Locate the cell with the specified text and output its [X, Y] center coordinate. 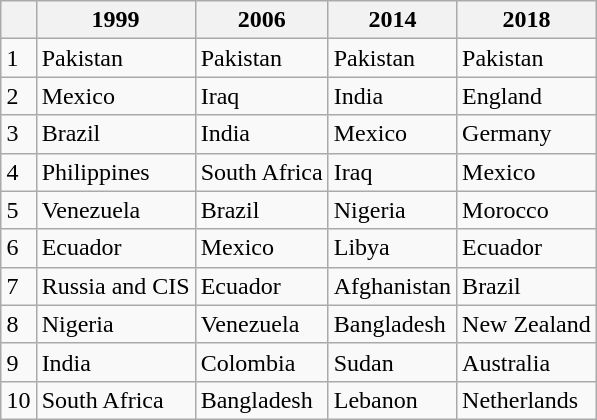
2 [18, 96]
10 [18, 400]
6 [18, 248]
1999 [116, 20]
1 [18, 58]
Libya [392, 248]
Germany [527, 134]
3 [18, 134]
8 [18, 324]
Colombia [262, 362]
Russia and CIS [116, 286]
Sudan [392, 362]
2006 [262, 20]
7 [18, 286]
5 [18, 210]
9 [18, 362]
Afghanistan [392, 286]
Australia [527, 362]
2014 [392, 20]
Lebanon [392, 400]
Morocco [527, 210]
4 [18, 172]
Philippines [116, 172]
England [527, 96]
2018 [527, 20]
New Zealand [527, 324]
Netherlands [527, 400]
